Locate the cell with the specified text and output its [x, y] center coordinate. 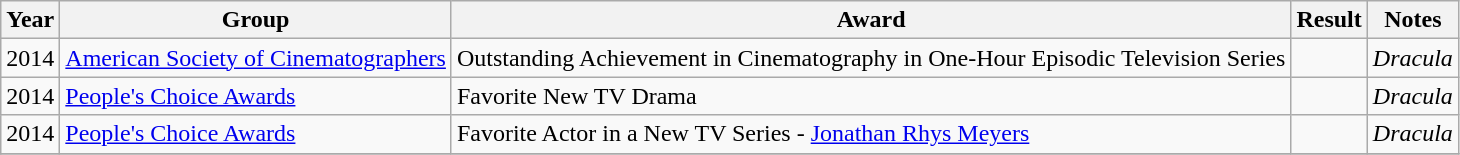
American Society of Cinematographers [256, 58]
Favorite New TV Drama [870, 96]
Group [256, 20]
Favorite Actor in a New TV Series - Jonathan Rhys Meyers [870, 134]
Notes [1412, 20]
Outstanding Achievement in Cinematography in One-Hour Episodic Television Series [870, 58]
Year [30, 20]
Result [1329, 20]
Award [870, 20]
